Extract the (x, y) coordinate from the center of the cell holding the provided text.  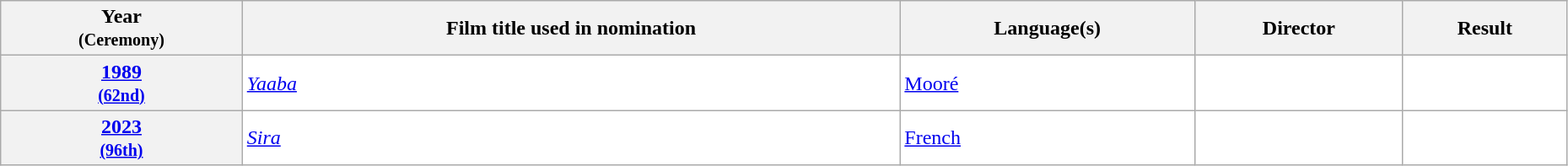
Year(Ceremony) (121, 29)
Result (1484, 29)
Sira (571, 138)
Yaaba (571, 83)
1989(62nd) (121, 83)
Language(s) (1048, 29)
French (1048, 138)
Mooré (1048, 83)
Director (1299, 29)
Film title used in nomination (571, 29)
2023(96th) (121, 138)
